Determine the [x, y] coordinate at the center of the cell enclosing the given text.  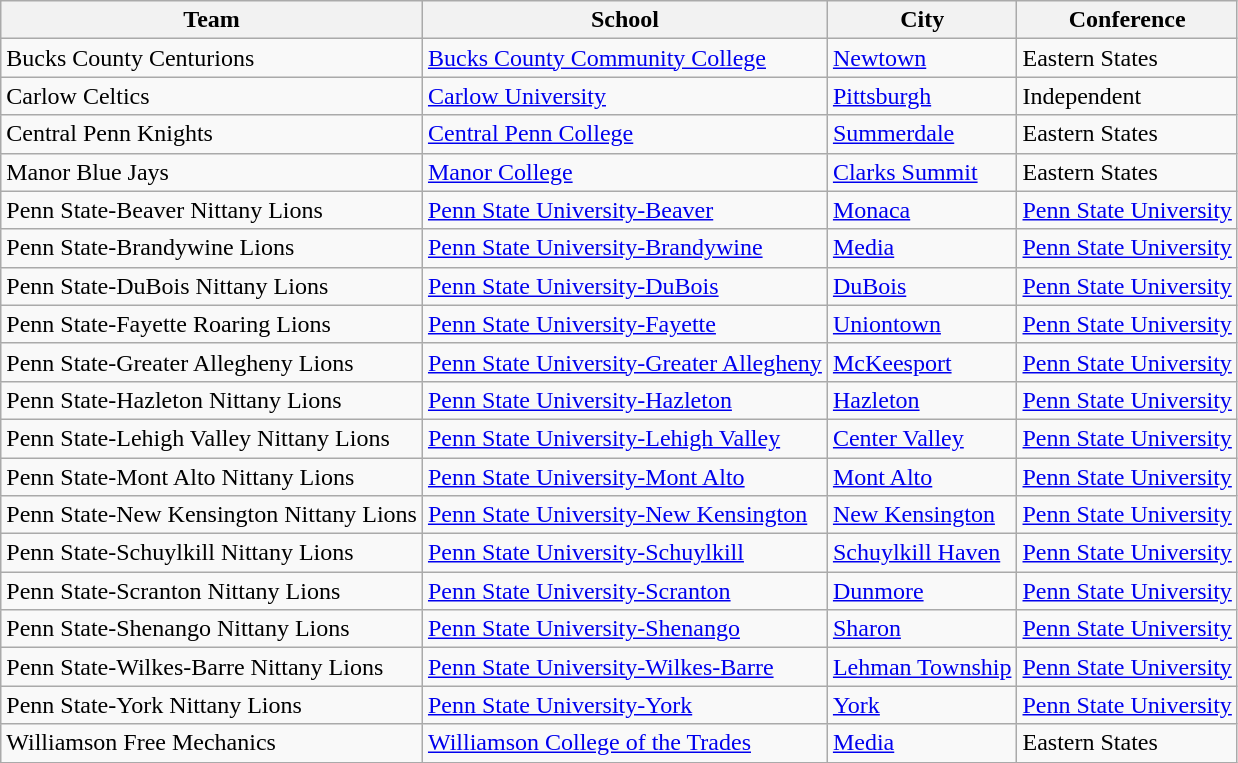
Penn State University-Mont Alto [624, 477]
Manor College [624, 172]
Uniontown [922, 324]
Williamson College of the Trades [624, 743]
Penn State-Lehigh Valley Nittany Lions [212, 438]
Clarks Summit [922, 172]
Hazleton [922, 400]
Penn State-Wilkes-Barre Nittany Lions [212, 667]
Dunmore [922, 591]
Center Valley [922, 438]
Penn State-Hazleton Nittany Lions [212, 400]
Penn State University-Brandywine [624, 248]
Pittsburgh [922, 96]
Bucks County Community College [624, 58]
Carlow Celtics [212, 96]
Team [212, 20]
Penn State University-New Kensington [624, 515]
Penn State-Fayette Roaring Lions [212, 324]
Penn State University-York [624, 705]
Penn State-Shenango Nittany Lions [212, 629]
Penn State-Mont Alto Nittany Lions [212, 477]
Penn State-Scranton Nittany Lions [212, 591]
City [922, 20]
School [624, 20]
Conference [1127, 20]
Lehman Township [922, 667]
Penn State University-Shenango [624, 629]
Sharon [922, 629]
Penn State University-Wilkes-Barre [624, 667]
Monaca [922, 210]
Penn State University-Greater Allegheny [624, 362]
York [922, 705]
Penn State University-Scranton [624, 591]
Penn State-Schuylkill Nittany Lions [212, 553]
Penn State University-Fayette [624, 324]
New Kensington [922, 515]
Central Penn Knights [212, 134]
Penn State-DuBois Nittany Lions [212, 286]
Bucks County Centurions [212, 58]
Penn State University-Lehigh Valley [624, 438]
Penn State-Greater Allegheny Lions [212, 362]
Summerdale [922, 134]
Penn State-Beaver Nittany Lions [212, 210]
DuBois [922, 286]
Penn State-Brandywine Lions [212, 248]
Penn State University-Schuylkill [624, 553]
Penn State-New Kensington Nittany Lions [212, 515]
Schuylkill Haven [922, 553]
Penn State University-Beaver [624, 210]
Manor Blue Jays [212, 172]
Carlow University [624, 96]
Williamson Free Mechanics [212, 743]
Penn State-York Nittany Lions [212, 705]
McKeesport [922, 362]
Independent [1127, 96]
Penn State University-Hazleton [624, 400]
Newtown [922, 58]
Penn State University-DuBois [624, 286]
Central Penn College [624, 134]
Mont Alto [922, 477]
